Determine the (X, Y) coordinate at the center of the cell enclosing the given text.  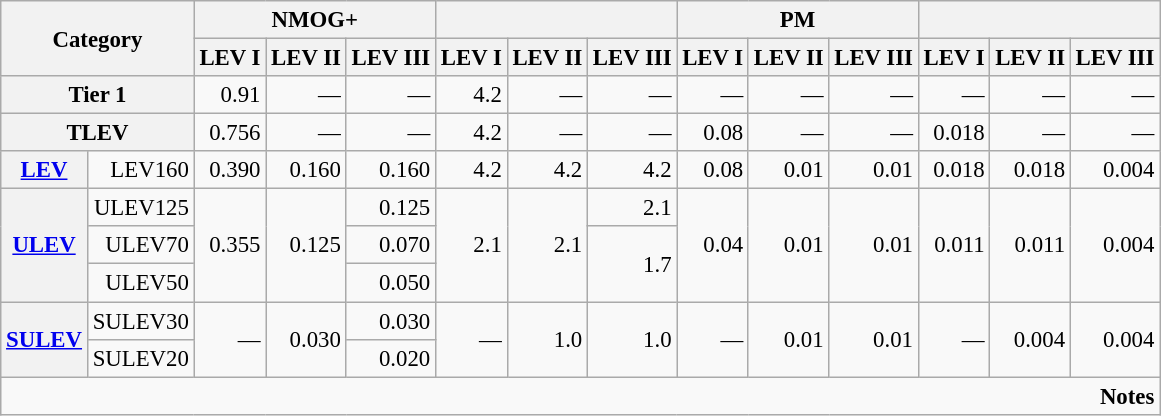
0.04 (713, 246)
ULEV50 (140, 283)
ULEV (44, 246)
Category (98, 38)
ULEV70 (140, 245)
0.355 (230, 246)
Notes (580, 396)
NMOG+ (314, 20)
1.7 (632, 264)
ULEV125 (140, 208)
0.390 (230, 170)
SULEV (44, 340)
0.756 (230, 133)
0.050 (390, 283)
LEV (44, 170)
0.91 (230, 95)
LEV160 (140, 170)
PM (798, 20)
SULEV20 (140, 358)
Tier 1 (98, 95)
0.070 (390, 245)
SULEV30 (140, 321)
0.020 (390, 358)
TLEV (98, 133)
